Identify which cell holds the provided text, then report its [X, Y] central coordinate. 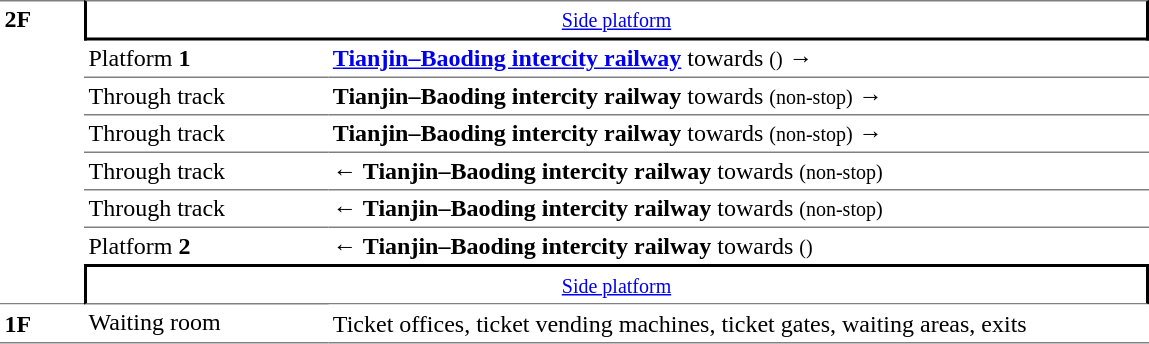
2F [42, 152]
← Tianjin–Baoding intercity railway towards () [738, 246]
Tianjin–Baoding intercity railway towards () → [738, 59]
Platform 1 [206, 59]
Waiting room [206, 324]
Ticket offices, ticket vending machines, ticket gates, waiting areas, exits [738, 324]
1F [42, 324]
Platform 2 [206, 246]
